From the cell containing the given text, extract its center point as [x, y] coordinate. 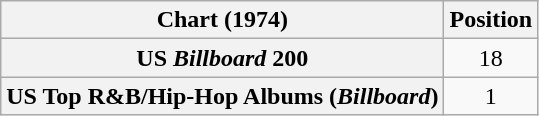
US Top R&B/Hip-Hop Albums (Billboard) [222, 96]
1 [491, 96]
Position [491, 20]
Chart (1974) [222, 20]
US Billboard 200 [222, 58]
18 [491, 58]
